Capture the cell that displays the provided text and extract its [X, Y] central coordinate. 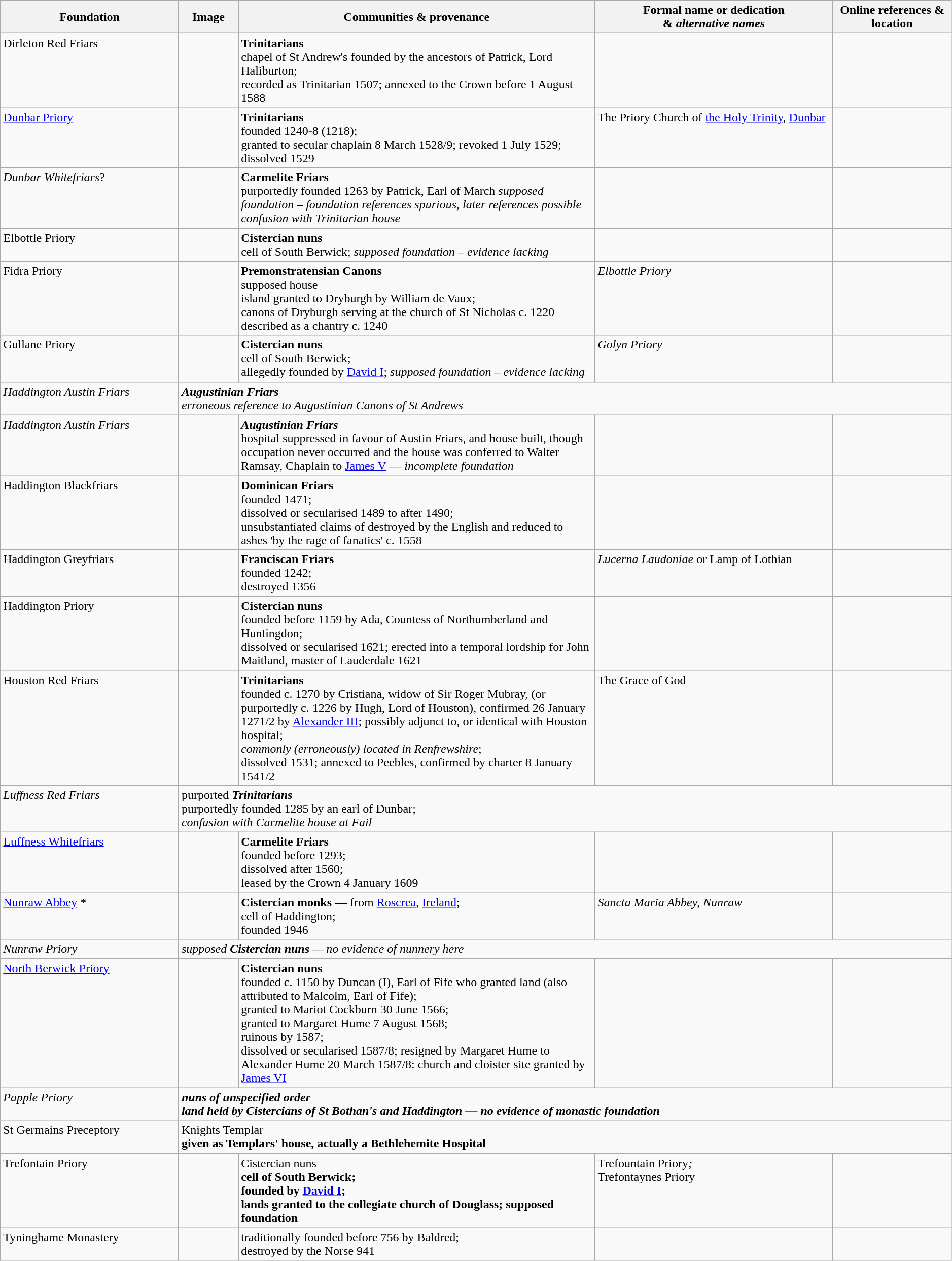
supposed Cistercian nuns — no evidence of nunnery here [565, 949]
Haddington Priory [90, 633]
Haddington Blackfriars [90, 512]
Knights Templargiven as Templars' house, actually a Bethlehemite Hospital [565, 1137]
Lucerna Laudoniae or Lamp of Lothian [714, 573]
Dirleton Red Friars [90, 71]
Sancta Maria Abbey, Nunraw [714, 916]
Haddington Greyfriars [90, 573]
Houston Red Friars [90, 728]
traditionally founded before 756 by Baldred;destroyed by the Norse 941 [417, 1244]
Fidra Priory [90, 298]
The Grace of God [714, 728]
Augustinian Friarserroneous reference to Augustinian Canons of St Andrews [565, 399]
Cistercian nunscell of South Berwick; supposed foundation – evidence lacking [417, 244]
Formal name or dedication & alternative names [714, 17]
Communities & provenance [417, 17]
Trefontain Priory [90, 1190]
Franciscan Friarsfounded 1242;destroyed 1356 [417, 573]
Cistercian nunscell of South Berwick;allegedly founded by David I; supposed foundation – evidence lacking [417, 359]
nuns of unspecified orderland held by Cistercians of St Bothan's and Haddington — no evidence of monastic foundation [565, 1104]
Luffness Red Friars [90, 809]
Trinitariansfounded 1240-8 (1218);granted to secular chaplain 8 March 1528/9; revoked 1 July 1529; dissolved 1529 [417, 138]
Online references & location [892, 17]
Tyninghame Monastery [90, 1244]
North Berwick Priory [90, 1023]
Gullane Priory [90, 359]
Dunbar Whitefriars? [90, 198]
St Germains Preceptory [90, 1137]
Nunraw Abbey * [90, 916]
Luffness Whitefriars [90, 862]
Golyn Priory [714, 359]
Trefountain Priory;Trefontaynes Priory [714, 1190]
Carmelite Friarsfounded before 1293;dissolved after 1560;leased by the Crown 4 January 1609 [417, 862]
purported Trinitarianspurportedly founded 1285 by an earl of Dunbar;confusion with Carmelite house at Fail [565, 809]
Dunbar Priory [90, 138]
Papple Priory [90, 1104]
Foundation [90, 17]
Cistercian monks — from Roscrea, Ireland;cell of Haddington;founded 1946 [417, 916]
The Priory Church of the Holy Trinity, Dunbar [714, 138]
Cistercian nunscell of South Berwick;founded by David I;lands granted to the collegiate church of Douglass; supposed foundation [417, 1190]
Nunraw Priory [90, 949]
Image [208, 17]
